Determine the (x, y) coordinate at the center of the cell enclosing the given text.  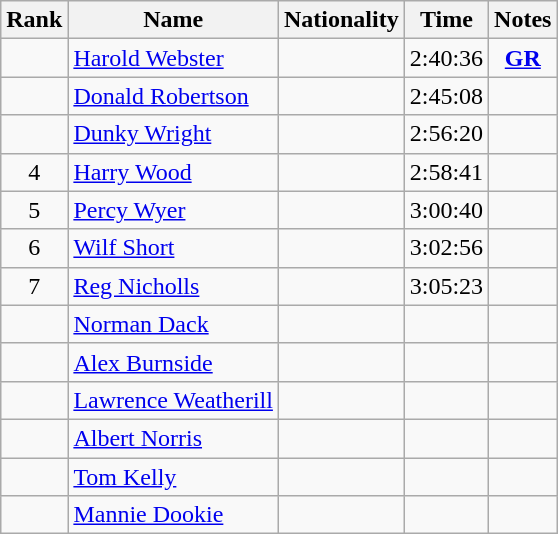
Notes (523, 20)
Norman Dack (174, 324)
3:05:23 (446, 286)
Nationality (341, 20)
Harold Webster (174, 58)
2:40:36 (446, 58)
Harry Wood (174, 172)
3:02:56 (446, 248)
GR (523, 58)
6 (34, 248)
2:56:20 (446, 134)
3:00:40 (446, 210)
Mannie Dookie (174, 515)
7 (34, 286)
Tom Kelly (174, 477)
Name (174, 20)
Donald Robertson (174, 96)
Wilf Short (174, 248)
Lawrence Weatherill (174, 400)
2:58:41 (446, 172)
Alex Burnside (174, 362)
Percy Wyer (174, 210)
Time (446, 20)
2:45:08 (446, 96)
Reg Nicholls (174, 286)
Albert Norris (174, 438)
Rank (34, 20)
5 (34, 210)
Dunky Wright (174, 134)
4 (34, 172)
